Determine the [x, y] coordinate at the center of the cell enclosing the given text.  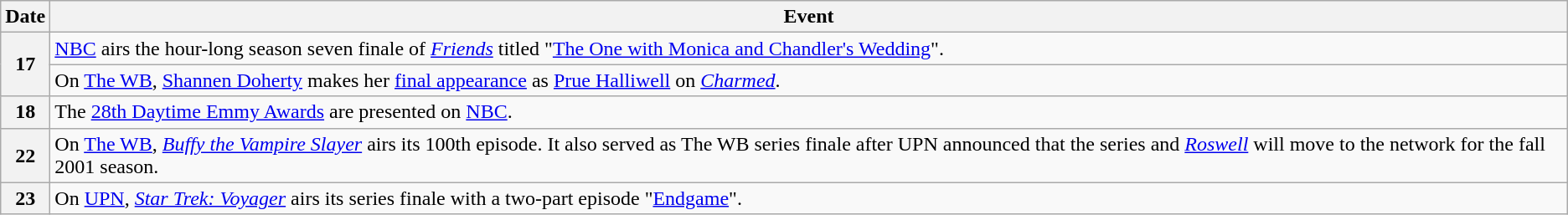
Date [25, 17]
18 [25, 112]
17 [25, 64]
The 28th Daytime Emmy Awards are presented on NBC. [809, 112]
On The WB, Shannen Doherty makes her final appearance as Prue Halliwell on Charmed. [809, 80]
22 [25, 156]
23 [25, 198]
On UPN, Star Trek: Voyager airs its series finale with a two-part episode "Endgame". [809, 198]
NBC airs the hour-long season seven finale of Friends titled "The One with Monica and Chandler's Wedding". [809, 49]
Event [809, 17]
